Locate the cell with the specified text and output its [X, Y] center coordinate. 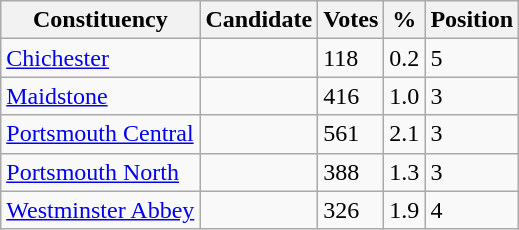
1.3 [404, 172]
Portsmouth North [100, 172]
5 [472, 58]
118 [351, 58]
Chichester [100, 58]
Position [472, 20]
Constituency [100, 20]
% [404, 20]
1.0 [404, 96]
Westminster Abbey [100, 210]
326 [351, 210]
Maidstone [100, 96]
0.2 [404, 58]
2.1 [404, 134]
561 [351, 134]
1.9 [404, 210]
416 [351, 96]
Candidate [259, 20]
388 [351, 172]
Votes [351, 20]
Portsmouth Central [100, 134]
4 [472, 210]
